Pinpoint the cell where the given text exists, returning its [X, Y] midpoint coordinate. 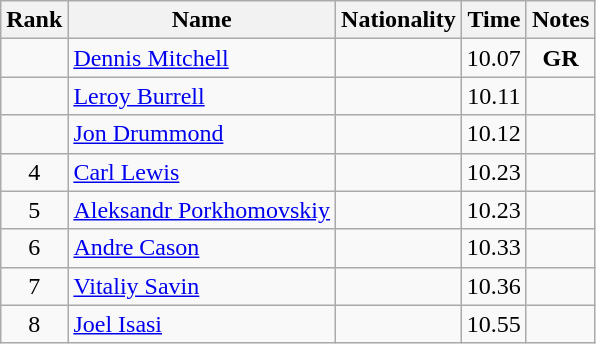
10.55 [494, 324]
Nationality [399, 20]
10.36 [494, 286]
10.07 [494, 58]
Dennis Mitchell [202, 58]
Jon Drummond [202, 134]
6 [34, 248]
Notes [560, 20]
Leroy Burrell [202, 96]
Carl Lewis [202, 172]
Andre Cason [202, 248]
Rank [34, 20]
Aleksandr Porkhomovskiy [202, 210]
Time [494, 20]
Joel Isasi [202, 324]
10.12 [494, 134]
Vitaliy Savin [202, 286]
4 [34, 172]
8 [34, 324]
10.33 [494, 248]
GR [560, 58]
Name [202, 20]
5 [34, 210]
7 [34, 286]
10.11 [494, 96]
